Determine the (x, y) coordinate at the center of the cell enclosing the given text.  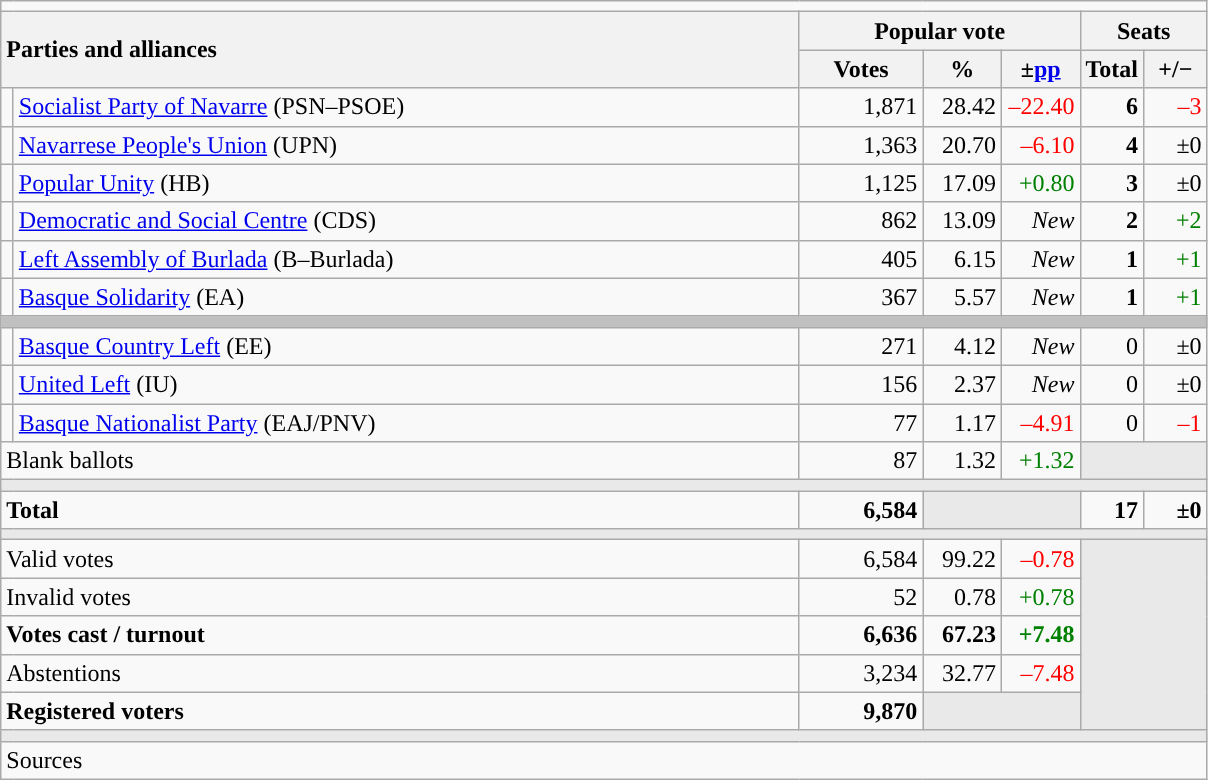
67.23 (962, 635)
17 (1112, 510)
Left Assembly of Burlada (B–Burlada) (406, 259)
–22.40 (1040, 107)
–6.10 (1040, 145)
9,870 (861, 711)
17.09 (962, 183)
Popular Unity (HB) (406, 183)
20.70 (962, 145)
77 (861, 423)
Valid votes (400, 559)
Navarrese People's Union (UPN) (406, 145)
6 (1112, 107)
Blank ballots (400, 461)
28.42 (962, 107)
Sources (604, 760)
156 (861, 384)
2 (1112, 221)
271 (861, 346)
405 (861, 259)
1,871 (861, 107)
+0.80 (1040, 183)
1.32 (962, 461)
5.57 (962, 297)
6,636 (861, 635)
87 (861, 461)
3 (1112, 183)
+2 (1176, 221)
–7.48 (1040, 673)
Basque Solidarity (EA) (406, 297)
862 (861, 221)
±pp (1040, 69)
Invalid votes (400, 597)
0.78 (962, 597)
1.17 (962, 423)
Votes (861, 69)
Basque Nationalist Party (EAJ/PNV) (406, 423)
–3 (1176, 107)
+/− (1176, 69)
367 (861, 297)
+7.48 (1040, 635)
2.37 (962, 384)
99.22 (962, 559)
4.12 (962, 346)
32.77 (962, 673)
Popular vote (940, 31)
13.09 (962, 221)
Registered voters (400, 711)
4 (1112, 145)
3,234 (861, 673)
Votes cast / turnout (400, 635)
% (962, 69)
–4.91 (1040, 423)
6.15 (962, 259)
52 (861, 597)
Basque Country Left (EE) (406, 346)
Parties and alliances (400, 50)
1,125 (861, 183)
Abstentions (400, 673)
Socialist Party of Navarre (PSN–PSOE) (406, 107)
Democratic and Social Centre (CDS) (406, 221)
+1.32 (1040, 461)
–1 (1176, 423)
+0.78 (1040, 597)
–0.78 (1040, 559)
Seats (1144, 31)
United Left (IU) (406, 384)
1,363 (861, 145)
